Capture the cell that displays the provided text and extract its (X, Y) central coordinate. 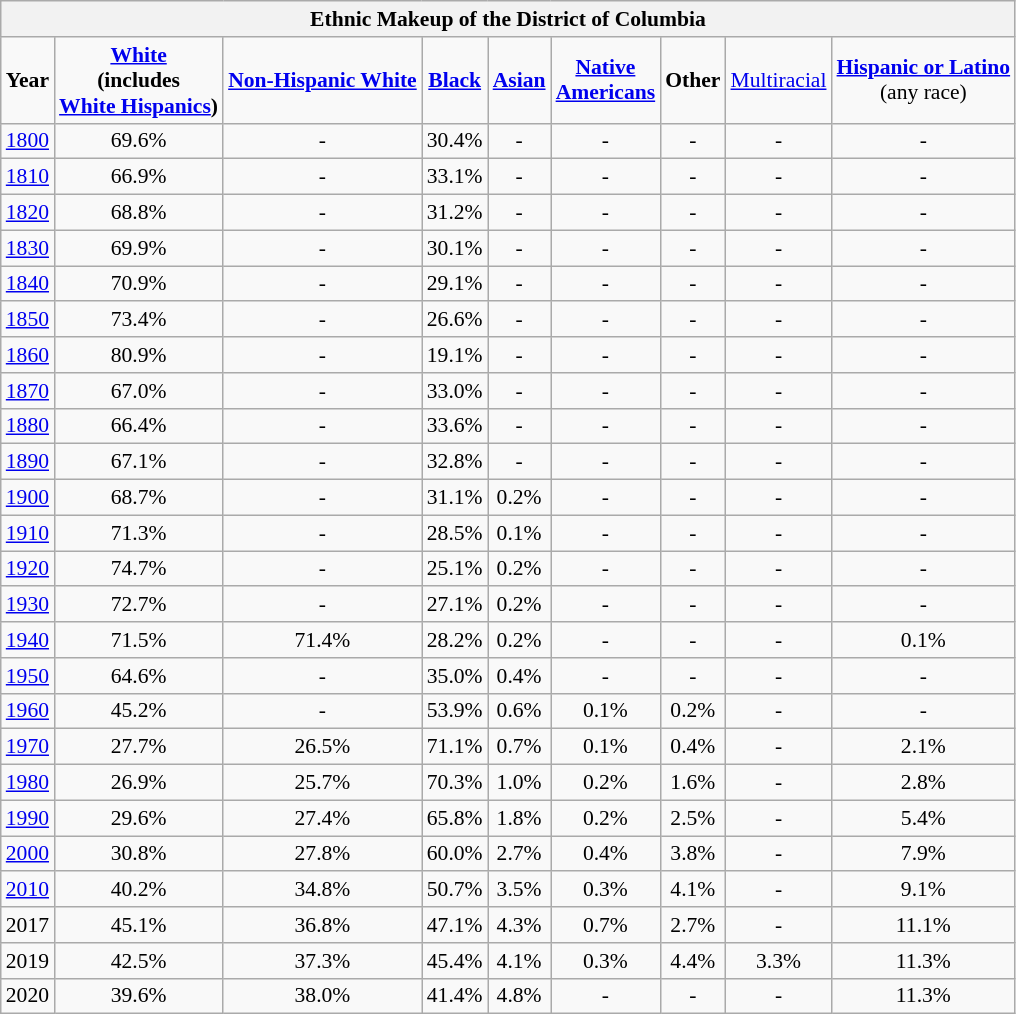
30.8% (138, 854)
74.7% (138, 569)
White(includesWhite Hispanics) (138, 80)
25.7% (322, 783)
Ethnic Makeup of the District of Columbia (508, 19)
60.0% (455, 854)
67.0% (138, 391)
1850 (28, 320)
53.9% (455, 711)
68.8% (138, 213)
1980 (28, 783)
30.1% (455, 248)
68.7% (138, 498)
33.6% (455, 426)
Asian (520, 80)
70.9% (138, 284)
1830 (28, 248)
31.2% (455, 213)
66.9% (138, 177)
71.1% (455, 747)
69.6% (138, 141)
1940 (28, 640)
40.2% (138, 890)
73.4% (138, 320)
Year (28, 80)
Hispanic or Latino(any race) (924, 80)
1960 (28, 711)
1800 (28, 141)
37.3% (322, 961)
45.1% (138, 925)
80.9% (138, 355)
47.1% (455, 925)
26.5% (322, 747)
9.1% (924, 890)
34.8% (322, 890)
3.5% (520, 890)
65.8% (455, 818)
1880 (28, 426)
28.5% (455, 533)
4.3% (520, 925)
1870 (28, 391)
50.7% (455, 890)
2.5% (692, 818)
31.1% (455, 498)
30.4% (455, 141)
1890 (28, 462)
3.3% (778, 961)
71.3% (138, 533)
Non-Hispanic White (322, 80)
2000 (28, 854)
67.1% (138, 462)
2017 (28, 925)
1.8% (520, 818)
Multiracial (778, 80)
4.4% (692, 961)
36.8% (322, 925)
71.5% (138, 640)
69.9% (138, 248)
2020 (28, 996)
39.6% (138, 996)
64.6% (138, 676)
1970 (28, 747)
28.2% (455, 640)
5.4% (924, 818)
4.8% (520, 996)
29.6% (138, 818)
1930 (28, 605)
1.6% (692, 783)
1860 (28, 355)
26.6% (455, 320)
41.4% (455, 996)
1920 (28, 569)
2.8% (924, 783)
35.0% (455, 676)
71.4% (322, 640)
Black (455, 80)
Other (692, 80)
45.4% (455, 961)
1840 (28, 284)
42.5% (138, 961)
29.1% (455, 284)
27.1% (455, 605)
27.8% (322, 854)
33.0% (455, 391)
1810 (28, 177)
72.7% (138, 605)
1820 (28, 213)
7.9% (924, 854)
3.8% (692, 854)
26.9% (138, 783)
1950 (28, 676)
1910 (28, 533)
66.4% (138, 426)
33.1% (455, 177)
70.3% (455, 783)
0.6% (520, 711)
1.0% (520, 783)
45.2% (138, 711)
2010 (28, 890)
27.7% (138, 747)
2.1% (924, 747)
27.4% (322, 818)
32.8% (455, 462)
1990 (28, 818)
2019 (28, 961)
NativeAmericans (606, 80)
38.0% (322, 996)
11.1% (924, 925)
19.1% (455, 355)
25.1% (455, 569)
1900 (28, 498)
